Provide the [X, Y] coordinate of the cell's center where the given text is located.  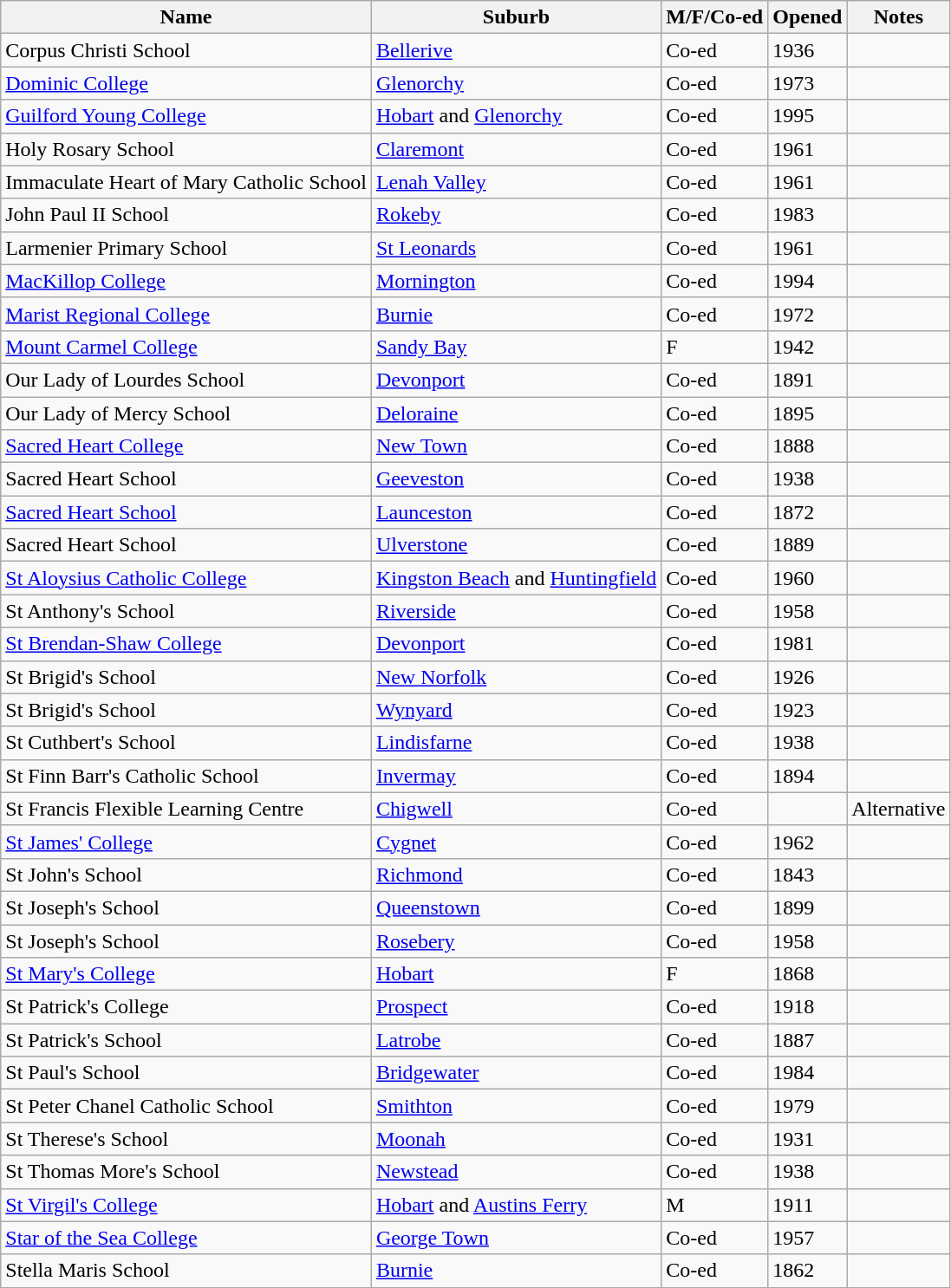
St Thomas More's School [186, 1172]
Opened [808, 17]
St Therese's School [186, 1139]
1979 [808, 1106]
St Francis Flexible Learning Centre [186, 809]
Name [186, 17]
1995 [808, 116]
1931 [808, 1139]
St Peter Chanel Catholic School [186, 1106]
1923 [808, 710]
St Anthony's School [186, 611]
1889 [808, 545]
Deloraine [516, 413]
Claremont [516, 149]
1918 [808, 1007]
St Mary's College [186, 974]
Chigwell [516, 809]
Hobart and Glenorchy [516, 116]
1957 [808, 1238]
Rosebery [516, 940]
Queenstown [516, 907]
1972 [808, 314]
1973 [808, 83]
M/F/Co-ed [714, 17]
Kingston Beach and Huntingfield [516, 578]
Sacred Heart College [186, 446]
1868 [808, 974]
Larmenier Primary School [186, 248]
Geeveston [516, 479]
Mount Carmel College [186, 347]
Latrobe [516, 1040]
Rokeby [516, 215]
St Patrick's College [186, 1007]
St James' College [186, 842]
Notes [898, 17]
St Virgil's College [186, 1205]
Guilford Young College [186, 116]
Our Lady of Mercy School [186, 413]
Lenah Valley [516, 182]
Richmond [516, 875]
Glenorchy [516, 83]
Dominic College [186, 83]
1862 [808, 1271]
St Cuthbert's School [186, 743]
John Paul II School [186, 215]
Bellerive [516, 50]
Launceston [516, 512]
1994 [808, 281]
1936 [808, 50]
George Town [516, 1238]
St Leonards [516, 248]
1872 [808, 512]
1983 [808, 215]
Bridgewater [516, 1073]
1981 [808, 644]
Star of the Sea College [186, 1238]
Wynyard [516, 710]
Prospect [516, 1007]
Mornington [516, 281]
Holy Rosary School [186, 149]
Suburb [516, 17]
Hobart [516, 974]
1926 [808, 677]
St Paul's School [186, 1073]
Alternative [898, 809]
1942 [808, 347]
1899 [808, 907]
Sandy Bay [516, 347]
Smithton [516, 1106]
Ulverstone [516, 545]
1984 [808, 1073]
Corpus Christi School [186, 50]
Marist Regional College [186, 314]
New Town [516, 446]
Stella Maris School [186, 1271]
1887 [808, 1040]
Lindisfarne [516, 743]
St Patrick's School [186, 1040]
1891 [808, 380]
1962 [808, 842]
Newstead [516, 1172]
M [714, 1205]
Riverside [516, 611]
St Brendan-Shaw College [186, 644]
New Norfolk [516, 677]
St Aloysius Catholic College [186, 578]
1888 [808, 446]
MacKillop College [186, 281]
Immaculate Heart of Mary Catholic School [186, 182]
1843 [808, 875]
Hobart and Austins Ferry [516, 1205]
Invermay [516, 776]
Cygnet [516, 842]
Our Lady of Lourdes School [186, 380]
Moonah [516, 1139]
St John's School [186, 875]
1960 [808, 578]
St Finn Barr's Catholic School [186, 776]
1895 [808, 413]
1911 [808, 1205]
1894 [808, 776]
